Search for the cell housing the specified text and yield its [x, y] center coordinate. 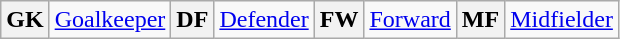
Midfielder [562, 20]
GK [25, 20]
Goalkeeper [110, 20]
Forward [410, 20]
MF [480, 20]
FW [339, 20]
DF [192, 20]
Defender [264, 20]
